Detect which cell encompasses the target text, then output its (X, Y) center coordinate. 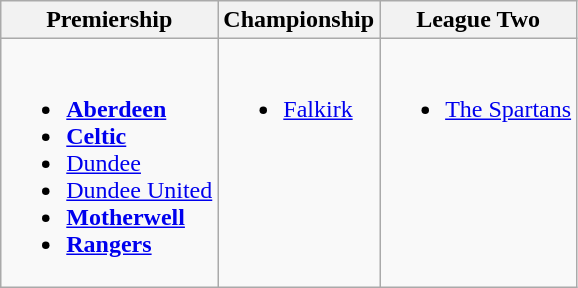
AberdeenCelticDundeeDundee UnitedMotherwellRangers (110, 163)
The Spartans (478, 163)
Championship (299, 20)
Premiership (110, 20)
League Two (478, 20)
Falkirk (299, 163)
